From the cell containing the given text, extract its center point as (x, y) coordinate. 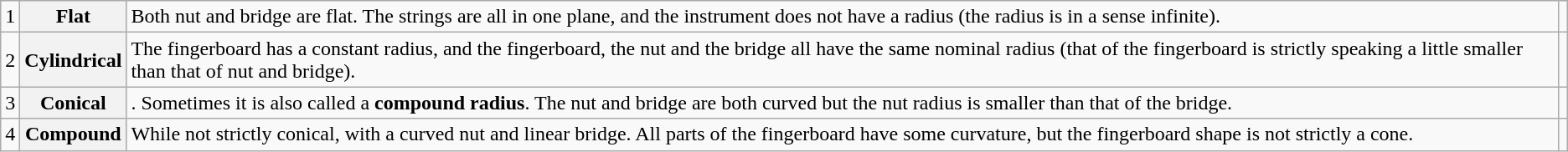
Compound (74, 134)
Cylindrical (74, 60)
2 (10, 60)
Conical (74, 103)
4 (10, 134)
1 (10, 17)
Flat (74, 17)
Both nut and bridge are flat. The strings are all in one plane, and the instrument does not have a radius (the radius is in a sense infinite). (843, 17)
. Sometimes it is also called a compound radius. The nut and bridge are both curved but the nut radius is smaller than that of the bridge. (843, 103)
3 (10, 103)
